From the cell containing the given text, extract its center point as (X, Y) coordinate. 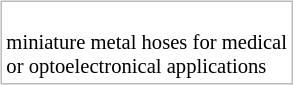
miniature metal hoses for medicalor optoelectronical applications (147, 44)
